From the cell containing the given text, extract its center point as [X, Y] coordinate. 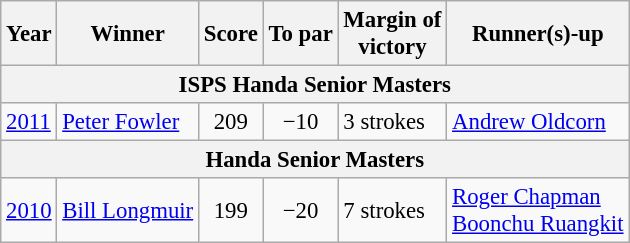
Roger Chapman Boonchu Ruangkit [538, 210]
Year [29, 34]
−20 [300, 210]
7 strokes [392, 210]
Handa Senior Masters [315, 160]
199 [230, 210]
Winner [128, 34]
−10 [300, 122]
Score [230, 34]
Runner(s)-up [538, 34]
ISPS Handa Senior Masters [315, 85]
Bill Longmuir [128, 210]
2011 [29, 122]
2010 [29, 210]
Andrew Oldcorn [538, 122]
To par [300, 34]
Peter Fowler [128, 122]
209 [230, 122]
3 strokes [392, 122]
Margin ofvictory [392, 34]
